Detect which cell encompasses the target text, then output its [X, Y] center coordinate. 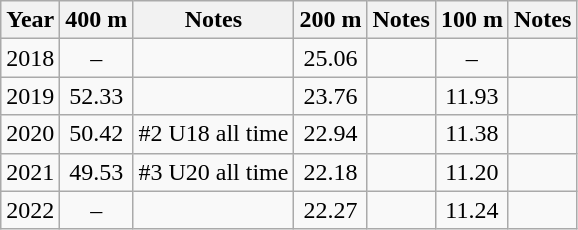
25.06 [330, 58]
49.53 [96, 172]
50.42 [96, 134]
100 m [472, 20]
2018 [30, 58]
23.76 [330, 96]
#3 U20 all time [214, 172]
11.24 [472, 210]
2021 [30, 172]
11.38 [472, 134]
#2 U18 all time [214, 134]
Year [30, 20]
22.18 [330, 172]
22.27 [330, 210]
22.94 [330, 134]
11.93 [472, 96]
400 m [96, 20]
52.33 [96, 96]
2022 [30, 210]
11.20 [472, 172]
2020 [30, 134]
2019 [30, 96]
200 m [330, 20]
